For the text-containing cell, return its midpoint in [X, Y] coordinate format. 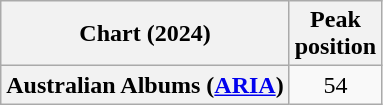
Chart (2024) [145, 34]
Australian Albums (ARIA) [145, 85]
54 [335, 85]
Peakposition [335, 34]
